Pinpoint the cell where the given text exists, returning its (X, Y) midpoint coordinate. 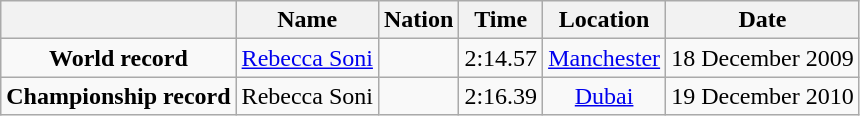
Date (763, 20)
Nation (418, 20)
Dubai (604, 96)
Manchester (604, 58)
18 December 2009 (763, 58)
Time (501, 20)
World record (118, 58)
19 December 2010 (763, 96)
2:14.57 (501, 58)
Championship record (118, 96)
Location (604, 20)
2:16.39 (501, 96)
Name (307, 20)
